For the text-containing cell, return its midpoint in (X, Y) coordinate format. 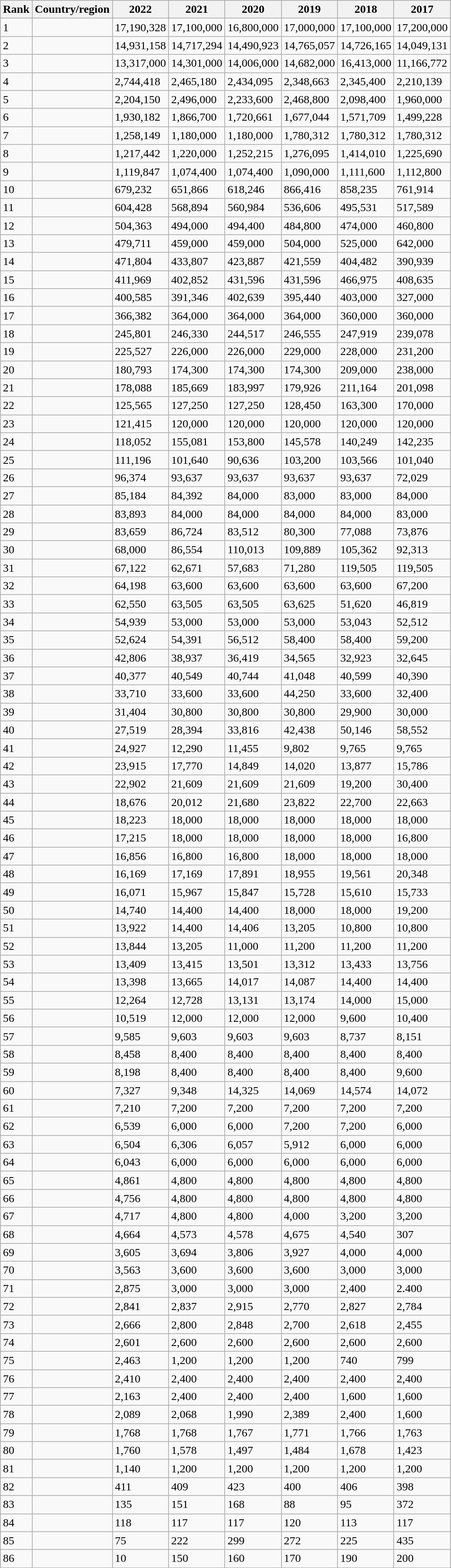
40,549 (197, 676)
651,866 (197, 189)
103,566 (365, 460)
13,501 (253, 964)
2,434,095 (253, 81)
866,416 (310, 189)
2,068 (197, 1415)
54,939 (140, 622)
1,930,182 (140, 117)
101,040 (422, 460)
238,000 (422, 370)
145,578 (310, 442)
471,804 (140, 262)
2020 (253, 9)
395,440 (310, 298)
4,756 (140, 1198)
155,081 (197, 442)
25 (16, 460)
13,433 (365, 964)
76 (16, 1379)
24,927 (140, 748)
79 (16, 1433)
17 (16, 316)
14,301,000 (197, 63)
21 (16, 388)
201,098 (422, 388)
14,325 (253, 1090)
168 (253, 1505)
58 (16, 1054)
51,620 (365, 604)
1,414,010 (365, 153)
44 (16, 802)
14,717,294 (197, 45)
18,223 (140, 820)
1,960,000 (422, 99)
61 (16, 1108)
211,164 (365, 388)
47 (16, 856)
3 (16, 63)
2,389 (310, 1415)
244,517 (253, 334)
13,415 (197, 964)
43 (16, 784)
62,671 (197, 568)
421,559 (310, 262)
2,875 (140, 1288)
1,225,690 (422, 153)
14,006,000 (253, 63)
17,891 (253, 874)
103,200 (310, 460)
77,088 (365, 532)
135 (140, 1505)
1,258,149 (140, 135)
245,801 (140, 334)
45 (16, 820)
80,300 (310, 532)
64 (16, 1162)
48 (16, 874)
20,348 (422, 874)
2021 (197, 9)
2,915 (253, 1306)
9,348 (197, 1090)
160 (253, 1559)
9,802 (310, 748)
1,720,661 (253, 117)
59,200 (422, 640)
150 (197, 1559)
17,770 (197, 766)
1,423 (422, 1451)
120 (310, 1523)
37 (16, 676)
14,682,000 (310, 63)
536,606 (310, 207)
63,625 (310, 604)
406 (365, 1487)
20 (16, 370)
85 (16, 1541)
299 (253, 1541)
183,997 (253, 388)
84,392 (197, 496)
170 (310, 1559)
225 (365, 1541)
1,484 (310, 1451)
14,740 (140, 910)
77 (16, 1397)
80 (16, 1451)
2.400 (422, 1288)
24 (16, 442)
7,327 (140, 1090)
18,676 (140, 802)
86,554 (197, 550)
105,362 (365, 550)
13,317,000 (140, 63)
10,519 (140, 1018)
1,990 (253, 1415)
494,000 (197, 226)
568,894 (197, 207)
12,728 (197, 1000)
11,000 (253, 946)
Rank (16, 9)
42,438 (310, 730)
2,770 (310, 1306)
23,915 (140, 766)
40,744 (253, 676)
82 (16, 1487)
101,640 (197, 460)
180,793 (140, 370)
15 (16, 280)
7,210 (140, 1108)
41,048 (310, 676)
13,174 (310, 1000)
479,711 (140, 244)
402,852 (197, 280)
72,029 (422, 478)
83 (16, 1505)
11 (16, 207)
49 (16, 892)
14,406 (253, 928)
53,043 (365, 622)
85,184 (140, 496)
13,398 (140, 982)
1,217,442 (140, 153)
2,837 (197, 1306)
2019 (310, 9)
6,043 (140, 1162)
19,561 (365, 874)
92,313 (422, 550)
517,589 (422, 207)
14,000 (365, 1000)
239,078 (422, 334)
14,849 (253, 766)
2,204,150 (140, 99)
2 (16, 45)
58,552 (422, 730)
68 (16, 1234)
1,767 (253, 1433)
13,844 (140, 946)
4,573 (197, 1234)
125,565 (140, 406)
1,677,044 (310, 117)
86 (16, 1559)
2,800 (197, 1324)
163,300 (365, 406)
2,827 (365, 1306)
27,519 (140, 730)
56 (16, 1018)
185,669 (197, 388)
1,112,800 (422, 171)
14,726,165 (365, 45)
72 (16, 1306)
390,939 (422, 262)
11,455 (253, 748)
16 (16, 298)
73 (16, 1324)
30,000 (422, 712)
27 (16, 496)
59 (16, 1072)
70 (16, 1270)
5 (16, 99)
1,497 (253, 1451)
121,415 (140, 424)
2,468,800 (310, 99)
16,800,000 (253, 27)
151 (197, 1505)
33,816 (253, 730)
17,169 (197, 874)
8,151 (422, 1036)
14,072 (422, 1090)
398 (422, 1487)
13 (16, 244)
495,531 (365, 207)
411,969 (140, 280)
140,249 (365, 442)
64,198 (140, 586)
504,363 (140, 226)
95 (365, 1505)
50 (16, 910)
111,196 (140, 460)
29,900 (365, 712)
2,496,000 (197, 99)
13,665 (197, 982)
4,717 (140, 1216)
36,419 (253, 658)
3,694 (197, 1252)
67,200 (422, 586)
40,377 (140, 676)
32 (16, 586)
2,841 (140, 1306)
83,512 (253, 532)
190 (365, 1559)
14,765,057 (310, 45)
2018 (365, 9)
8 (16, 153)
15,967 (197, 892)
88 (310, 1505)
2,601 (140, 1342)
5,912 (310, 1144)
272 (310, 1541)
408,635 (422, 280)
13,131 (253, 1000)
474,000 (365, 226)
142,235 (422, 442)
22,902 (140, 784)
31,404 (140, 712)
Country/region (72, 9)
62,550 (140, 604)
2,666 (140, 1324)
51 (16, 928)
2017 (422, 9)
26 (16, 478)
8,458 (140, 1054)
4 (16, 81)
57 (16, 1036)
46 (16, 838)
39 (16, 712)
2,163 (140, 1397)
2,784 (422, 1306)
1,771 (310, 1433)
307 (422, 1234)
2,848 (253, 1324)
28,394 (197, 730)
57,683 (253, 568)
83,659 (140, 532)
6,306 (197, 1144)
1,766 (365, 1433)
246,330 (197, 334)
225,527 (140, 352)
409 (197, 1487)
799 (422, 1360)
460,800 (422, 226)
14,931,158 (140, 45)
8,198 (140, 1072)
11,166,772 (422, 63)
3,927 (310, 1252)
3,605 (140, 1252)
38 (16, 694)
83,893 (140, 514)
6,057 (253, 1144)
4,664 (140, 1234)
4,540 (365, 1234)
1,119,847 (140, 171)
34 (16, 622)
525,000 (365, 244)
2,210,139 (422, 81)
13,877 (365, 766)
68,000 (140, 550)
65 (16, 1180)
17,200,000 (422, 27)
761,914 (422, 189)
113 (365, 1523)
33,710 (140, 694)
74 (16, 1342)
16,071 (140, 892)
17,000,000 (310, 27)
15,847 (253, 892)
118,052 (140, 442)
84 (16, 1523)
222 (197, 1541)
400,585 (140, 298)
110,013 (253, 550)
128,450 (310, 406)
23 (16, 424)
560,984 (253, 207)
3,806 (253, 1252)
30,400 (422, 784)
46,819 (422, 604)
231,200 (422, 352)
14,069 (310, 1090)
13,756 (422, 964)
372 (422, 1505)
858,235 (365, 189)
1,276,095 (310, 153)
13,312 (310, 964)
423 (253, 1487)
642,000 (422, 244)
2,345,400 (365, 81)
200 (422, 1559)
2,410 (140, 1379)
13,409 (140, 964)
20,012 (197, 802)
2,348,663 (310, 81)
1,571,709 (365, 117)
2,700 (310, 1324)
2,089 (140, 1415)
484,800 (310, 226)
22,663 (422, 802)
209,000 (365, 370)
19 (16, 352)
38,937 (197, 658)
14,490,923 (253, 45)
31 (16, 568)
494,400 (253, 226)
35 (16, 640)
1,090,000 (310, 171)
4,578 (253, 1234)
14 (16, 262)
50,146 (365, 730)
366,382 (140, 316)
411 (140, 1487)
679,232 (140, 189)
229,000 (310, 352)
67,122 (140, 568)
14,017 (253, 982)
400 (310, 1487)
433,807 (197, 262)
403,000 (365, 298)
2022 (140, 9)
33 (16, 604)
52 (16, 946)
32,645 (422, 658)
402,639 (253, 298)
69 (16, 1252)
73,876 (422, 532)
2,463 (140, 1360)
9,585 (140, 1036)
14,574 (365, 1090)
2,618 (365, 1324)
71,280 (310, 568)
62 (16, 1126)
423,887 (253, 262)
18,955 (310, 874)
96,374 (140, 478)
7 (16, 135)
14,049,131 (422, 45)
18 (16, 334)
54 (16, 982)
15,728 (310, 892)
53 (16, 964)
52,624 (140, 640)
32,923 (365, 658)
435 (422, 1541)
15,610 (365, 892)
4,675 (310, 1234)
8,737 (365, 1036)
12 (16, 226)
67 (16, 1216)
327,000 (422, 298)
1,763 (422, 1433)
1,111,600 (365, 171)
178,088 (140, 388)
4,861 (140, 1180)
466,975 (365, 280)
21,680 (253, 802)
9 (16, 171)
15,733 (422, 892)
604,428 (140, 207)
170,000 (422, 406)
1,678 (365, 1451)
12,264 (140, 1000)
71 (16, 1288)
2,233,600 (253, 99)
14,087 (310, 982)
78 (16, 1415)
15,786 (422, 766)
54,391 (197, 640)
22,700 (365, 802)
247,919 (365, 334)
15,000 (422, 1000)
60 (16, 1090)
40,390 (422, 676)
153,800 (253, 442)
109,889 (310, 550)
44,250 (310, 694)
2,098,400 (365, 99)
1,578 (197, 1451)
17,190,328 (140, 27)
618,246 (253, 189)
6,539 (140, 1126)
504,000 (310, 244)
12,290 (197, 748)
1,866,700 (197, 117)
16,856 (140, 856)
55 (16, 1000)
1,220,000 (197, 153)
42 (16, 766)
34,565 (310, 658)
2,465,180 (197, 81)
1,252,215 (253, 153)
52,512 (422, 622)
740 (365, 1360)
28 (16, 514)
1 (16, 27)
391,346 (197, 298)
16,413,000 (365, 63)
13,922 (140, 928)
86,724 (197, 532)
42,806 (140, 658)
14,020 (310, 766)
10,400 (422, 1018)
22 (16, 406)
56,512 (253, 640)
228,000 (365, 352)
2,455 (422, 1324)
1,760 (140, 1451)
41 (16, 748)
32,400 (422, 694)
40 (16, 730)
66 (16, 1198)
118 (140, 1523)
30 (16, 550)
3,563 (140, 1270)
81 (16, 1469)
90,636 (253, 460)
36 (16, 658)
6 (16, 117)
246,555 (310, 334)
29 (16, 532)
179,926 (310, 388)
6,504 (140, 1144)
23,822 (310, 802)
1,140 (140, 1469)
404,482 (365, 262)
40,599 (365, 676)
16,169 (140, 874)
2,744,418 (140, 81)
63 (16, 1144)
17,215 (140, 838)
1,499,228 (422, 117)
